For the text-containing cell, return its midpoint in [X, Y] coordinate format. 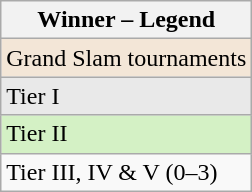
Winner – Legend [126, 20]
Tier I [126, 96]
Tier III, IV & V (0–3) [126, 172]
Grand Slam tournaments [126, 58]
Tier II [126, 134]
